Search for the cell housing the specified text and yield its [X, Y] center coordinate. 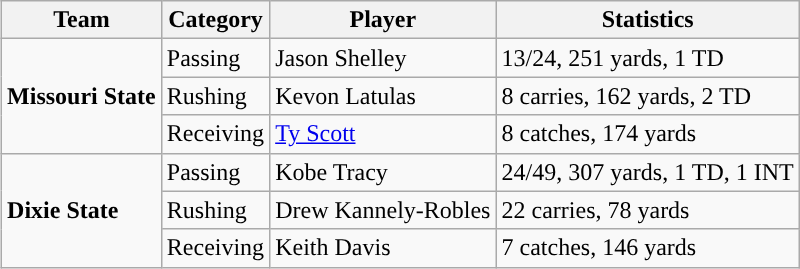
24/49, 307 yards, 1 TD, 1 INT [648, 172]
Player [383, 20]
8 carries, 162 yards, 2 TD [648, 96]
Category [215, 20]
Missouri State [82, 96]
Keith Davis [383, 248]
Jason Shelley [383, 58]
Dixie State [82, 210]
Kevon Latulas [383, 96]
Drew Kannely-Robles [383, 210]
13/24, 251 yards, 1 TD [648, 58]
22 carries, 78 yards [648, 210]
8 catches, 174 yards [648, 134]
Statistics [648, 20]
Kobe Tracy [383, 172]
Team [82, 20]
7 catches, 146 yards [648, 248]
Ty Scott [383, 134]
